Search for the cell housing the specified text and yield its [x, y] center coordinate. 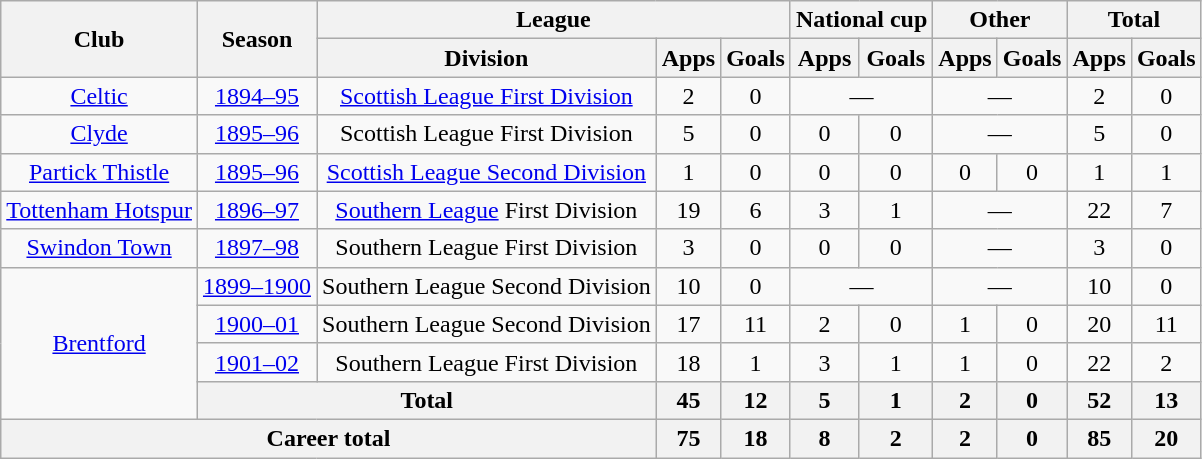
Division [486, 58]
1897–98 [256, 248]
Partick Thistle [100, 172]
1901–02 [256, 362]
1896–97 [256, 210]
Swindon Town [100, 248]
1894–95 [256, 96]
Tottenham Hotspur [100, 210]
Career total [328, 438]
Other [1000, 20]
85 [1099, 438]
52 [1099, 400]
6 [756, 210]
8 [824, 438]
1900–01 [256, 324]
Club [100, 39]
Brentford [100, 343]
League [553, 20]
Celtic [100, 96]
7 [1166, 210]
13 [1166, 400]
Scottish League Second Division [486, 172]
17 [688, 324]
National cup [861, 20]
45 [688, 400]
12 [756, 400]
1899–1900 [256, 286]
75 [688, 438]
Clyde [100, 134]
19 [688, 210]
Season [256, 39]
